Identify which cell holds the provided text, then report its [x, y] central coordinate. 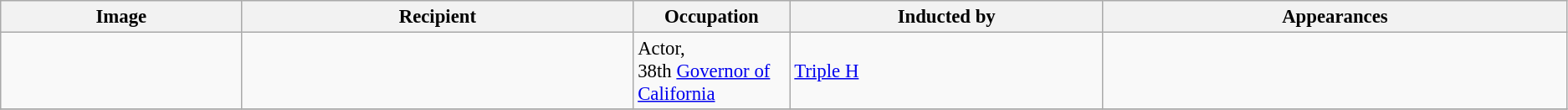
Triple H [946, 71]
Image [121, 17]
Appearances [1335, 17]
Inducted by [946, 17]
Recipient [438, 17]
Occupation [711, 17]
Actor,38th Governor of California [711, 71]
